Capture the cell that displays the provided text and extract its (X, Y) central coordinate. 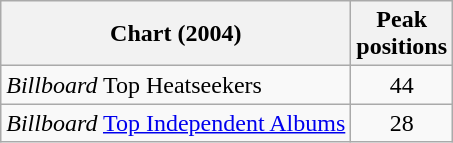
44 (402, 85)
Billboard Top Independent Albums (176, 123)
Billboard Top Heatseekers (176, 85)
28 (402, 123)
Peakpositions (402, 34)
Chart (2004) (176, 34)
